Determine the (x, y) coordinate at the center of the cell enclosing the given text.  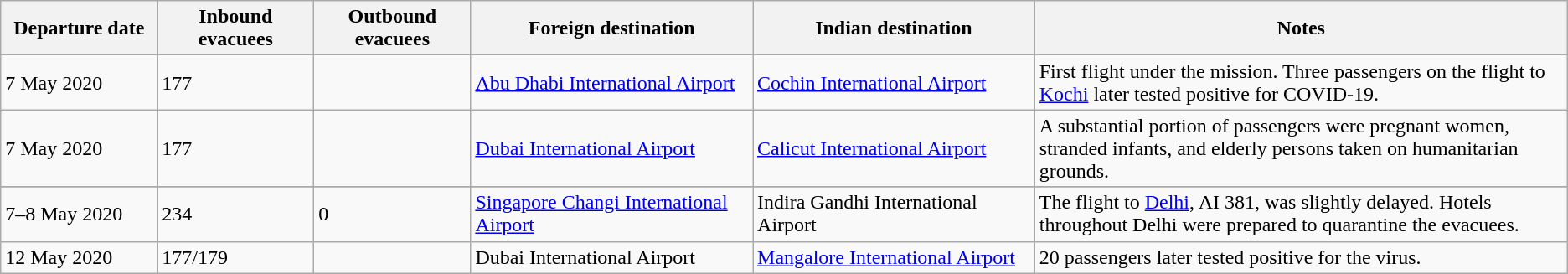
177/179 (236, 257)
Indian destination (895, 28)
A substantial portion of passengers were pregnant women, stranded infants, and elderly persons taken on humanitarian grounds. (1301, 148)
Foreign destination (611, 28)
Departure date (79, 28)
The flight to Delhi, AI 381, was slightly delayed. Hotels throughout Delhi were prepared to quarantine the evacuees. (1301, 215)
Outbound evacuees (392, 28)
12 May 2020 (79, 257)
Notes (1301, 28)
Abu Dhabi International Airport (611, 82)
Cochin International Airport (895, 82)
Calicut International Airport (895, 148)
Indira Gandhi International Airport (895, 215)
Singapore Changi International Airport (611, 215)
Inbound evacuees (236, 28)
0 (392, 215)
Mangalore International Airport (895, 257)
First flight under the mission. Three passengers on the flight to Kochi later tested positive for COVID-19. (1301, 82)
234 (236, 215)
7–8 May 2020 (79, 215)
20 passengers later tested positive for the virus. (1301, 257)
